Output the [X, Y] coordinate of the center of the cell containing the given text.  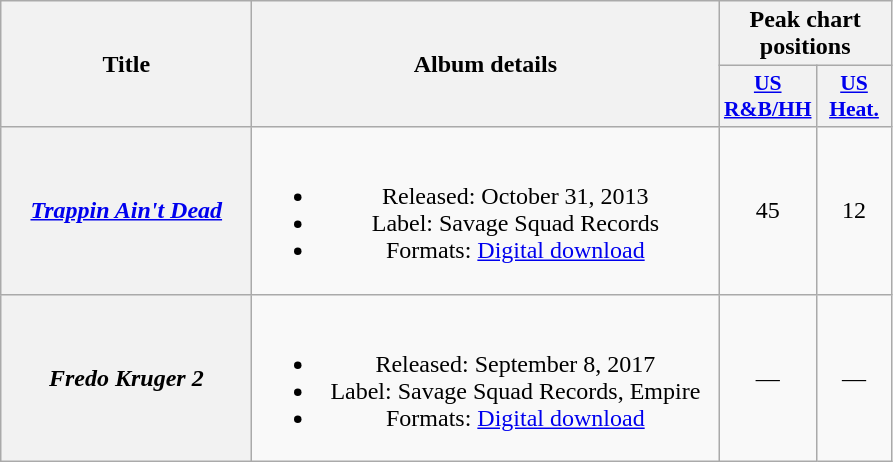
Fredo Kruger 2 [126, 378]
45 [768, 210]
Title [126, 64]
Peak chart positions [806, 34]
Trappin Ain't Dead [126, 210]
Released: October 31, 2013Label: Savage Squad RecordsFormats: Digital download [486, 210]
USR&B/HH [768, 96]
Album details [486, 64]
12 [854, 210]
USHeat. [854, 96]
Released: September 8, 2017Label: Savage Squad Records, EmpireFormats: Digital download [486, 378]
